Determine the (X, Y) coordinate at the center of the cell enclosing the given text.  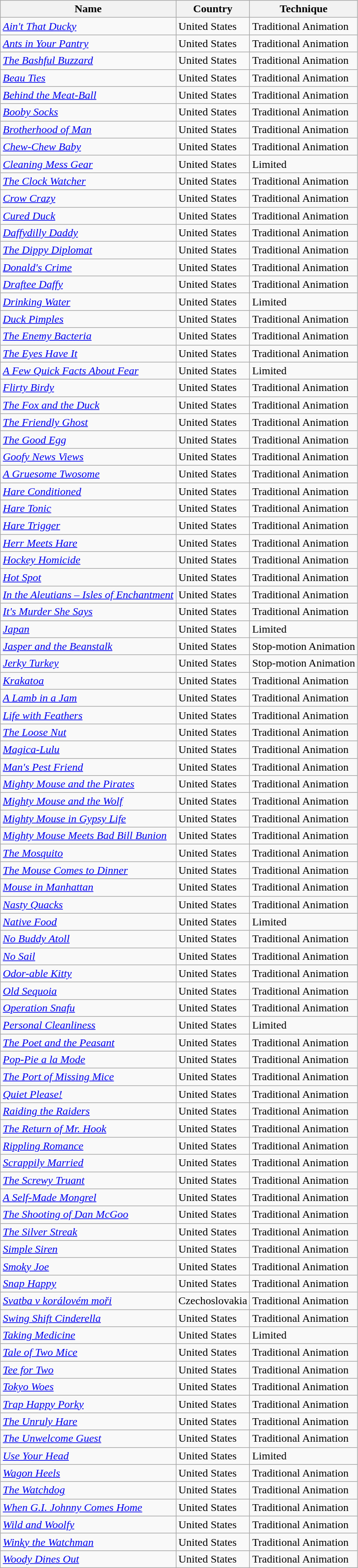
The Fox and the Duck (88, 405)
Old Sequoia (88, 991)
Quiet Please! (88, 1094)
Odor-able Kitty (88, 973)
Mighty Mouse Meets Bad Bill Bunion (88, 836)
Tokyo Woes (88, 1387)
Beau Ties (88, 78)
Wild and Woolfy (88, 1525)
A Few Quick Facts About Fear (88, 371)
Goofy News Views (88, 457)
Hot Spot (88, 577)
The Mouse Comes to Dinner (88, 870)
Crow Crazy (88, 198)
Life with Feathers (88, 715)
Jasper and the Beanstalk (88, 646)
No Buddy Atoll (88, 939)
Hockey Homicide (88, 560)
Brotherhood of Man (88, 129)
Nasty Quacks (88, 905)
Trap Happy Porky (88, 1404)
The Enemy Bacteria (88, 336)
Native Food (88, 922)
The Silver Streak (88, 1232)
The Mosquito (88, 853)
Tale of Two Mice (88, 1353)
The Poet and the Peasant (88, 1042)
The Clock Watcher (88, 181)
The Friendly Ghost (88, 422)
Donald's Crime (88, 267)
Hare Tonic (88, 509)
Booby Socks (88, 112)
The Eyes Have It (88, 353)
Flirty Birdy (88, 388)
Cured Duck (88, 216)
The Loose Nut (88, 732)
Hare Trigger (88, 526)
Raiding the Raiders (88, 1111)
It's Murder She Says (88, 612)
Mighty Mouse and the Wolf (88, 801)
Man's Pest Friend (88, 767)
Mighty Mouse and the Pirates (88, 784)
Herr Meets Hare (88, 543)
Woody Dines Out (88, 1559)
Technique (304, 9)
Daffydilly Daddy (88, 233)
The Unwelcome Guest (88, 1439)
The Dippy Diplomat (88, 250)
Chew-Chew Baby (88, 147)
In the Aleutians – Isles of Enchantment (88, 595)
Tee for Two (88, 1370)
Winky the Watchman (88, 1542)
The Unruly Hare (88, 1421)
The Bashful Buzzard (88, 61)
Cleaning Mess Gear (88, 164)
Ain't That Ducky (88, 26)
Simple Siren (88, 1249)
Behind the Meat-Ball (88, 95)
Magica-Lulu (88, 749)
Operation Snafu (88, 1008)
The Return of Mr. Hook (88, 1129)
Scrappily Married (88, 1163)
The Good Egg (88, 439)
Name (88, 9)
The Shooting of Dan McGoo (88, 1215)
The Port of Missing Mice (88, 1077)
A Gruesome Twosome (88, 474)
Czechoslovakia (213, 1301)
Drinking Water (88, 302)
Swing Shift Cinderella (88, 1318)
A Self-Made Mongrel (88, 1197)
Rippling Romance (88, 1146)
Pop-Pie a la Mode (88, 1060)
Smoky Joe (88, 1266)
Wagon Heels (88, 1473)
Snap Happy (88, 1283)
Ants in Your Pantry (88, 43)
Mouse in Manhattan (88, 887)
The Screwy Truant (88, 1180)
The Watchdog (88, 1490)
Draftee Daffy (88, 285)
Taking Medicine (88, 1335)
Hare Conditioned (88, 491)
Japan (88, 629)
A Lamb in a Jam (88, 698)
Svatba v korálovém moři (88, 1301)
Mighty Mouse in Gypsy Life (88, 819)
Duck Pimples (88, 319)
Use Your Head (88, 1456)
No Sail (88, 956)
Krakatoa (88, 681)
Country (213, 9)
Personal Cleanliness (88, 1025)
Jerky Turkey (88, 663)
When G.I. Johnny Comes Home (88, 1507)
